Return (x, y) of the center of cell containing provided text 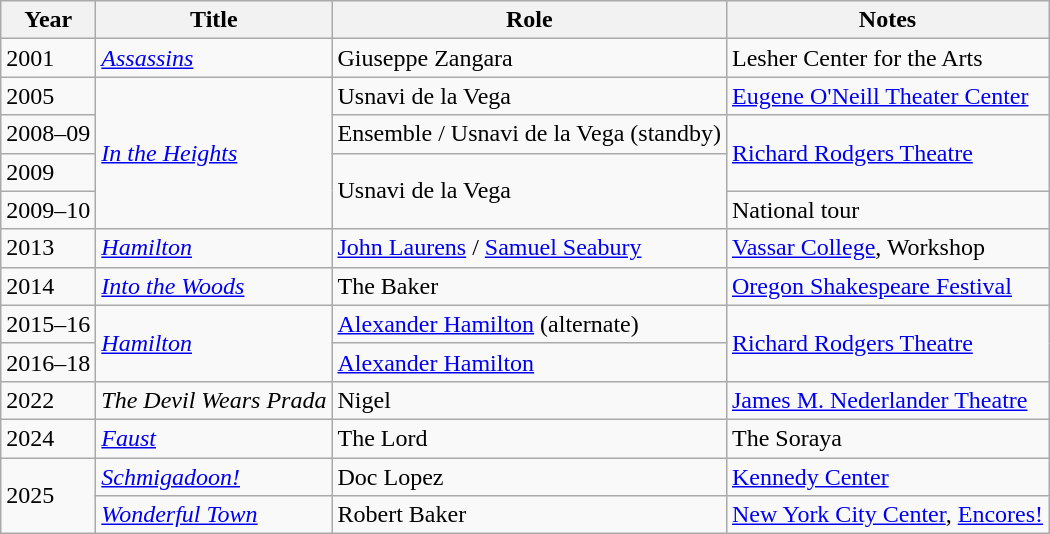
2014 (48, 286)
Doc Lopez (530, 477)
The Devil Wears Prada (214, 400)
2001 (48, 58)
2024 (48, 438)
Kennedy Center (887, 477)
Oregon Shakespeare Festival (887, 286)
2009–10 (48, 210)
2015–16 (48, 324)
The Lord (530, 438)
Wonderful Town (214, 515)
Title (214, 20)
2008–09 (48, 134)
2009 (48, 172)
Alexander Hamilton (alternate) (530, 324)
National tour (887, 210)
Vassar College, Workshop (887, 248)
2016–18 (48, 362)
John Laurens / Samuel Seabury (530, 248)
2013 (48, 248)
Alexander Hamilton (530, 362)
In the Heights (214, 153)
2005 (48, 96)
Notes (887, 20)
Into the Woods (214, 286)
Year (48, 20)
Giuseppe Zangara (530, 58)
Ensemble / Usnavi de la Vega (standby) (530, 134)
Faust (214, 438)
2025 (48, 496)
New York City Center, Encores! (887, 515)
Eugene O'Neill Theater Center (887, 96)
2022 (48, 400)
Role (530, 20)
Lesher Center for the Arts (887, 58)
The Baker (530, 286)
Schmigadoon! (214, 477)
Robert Baker (530, 515)
The Soraya (887, 438)
Assassins (214, 58)
Nigel (530, 400)
James M. Nederlander Theatre (887, 400)
